For the text-containing cell, return its midpoint in (X, Y) coordinate format. 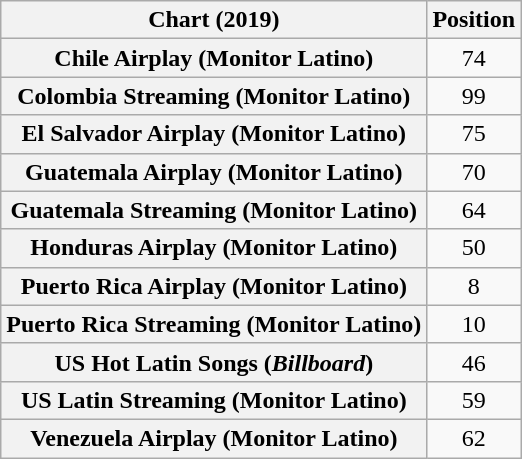
El Salvador Airplay (Monitor Latino) (214, 134)
Puerto Rica Streaming (Monitor Latino) (214, 324)
70 (474, 172)
75 (474, 134)
Honduras Airplay (Monitor Latino) (214, 248)
64 (474, 210)
8 (474, 286)
50 (474, 248)
Chile Airplay (Monitor Latino) (214, 58)
46 (474, 362)
62 (474, 438)
Colombia Streaming (Monitor Latino) (214, 96)
Venezuela Airplay (Monitor Latino) (214, 438)
10 (474, 324)
Guatemala Streaming (Monitor Latino) (214, 210)
US Hot Latin Songs (Billboard) (214, 362)
Guatemala Airplay (Monitor Latino) (214, 172)
99 (474, 96)
US Latin Streaming (Monitor Latino) (214, 400)
59 (474, 400)
Position (474, 20)
Chart (2019) (214, 20)
74 (474, 58)
Puerto Rica Airplay (Monitor Latino) (214, 286)
